Extract the (X, Y) coordinate from the center of the cell holding the provided text.  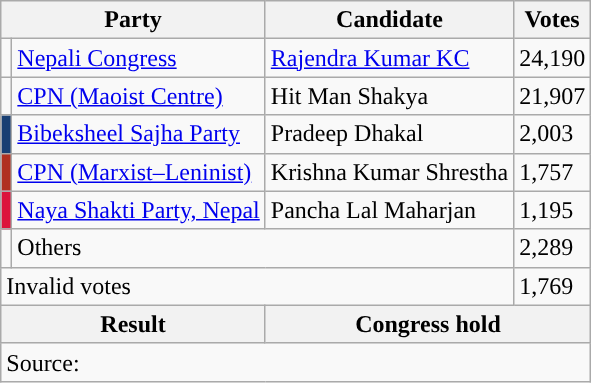
Votes (552, 20)
2,003 (552, 134)
Krishna Kumar Shrestha (389, 172)
Hit Man Shakya (389, 96)
Rajendra Kumar KC (389, 58)
2,289 (552, 248)
CPN (Marxist–Leninist) (138, 172)
Bibeksheel Sajha Party (138, 134)
24,190 (552, 58)
Result (134, 324)
Invalid votes (258, 286)
Congress hold (428, 324)
Pancha Lal Maharjan (389, 210)
Source: (296, 362)
21,907 (552, 96)
1,769 (552, 286)
1,757 (552, 172)
Pradeep Dhakal (389, 134)
CPN (Maoist Centre) (138, 96)
1,195 (552, 210)
Party (134, 20)
Naya Shakti Party, Nepal (138, 210)
Nepali Congress (138, 58)
Others (263, 248)
Candidate (389, 20)
